Determine the [X, Y] coordinate at the center of the cell enclosing the given text.  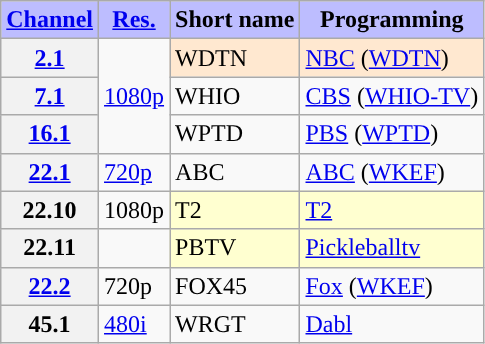
Programming [392, 20]
Fox (WKEF) [392, 286]
480i [134, 324]
22.2 [50, 286]
ABC (WKEF) [392, 172]
ABC [235, 172]
16.1 [50, 134]
22.11 [50, 248]
WDTN [235, 58]
PBTV [235, 248]
7.1 [50, 96]
Res. [134, 20]
WHIO [235, 96]
WRGT [235, 324]
WPTD [235, 134]
22.1 [50, 172]
Dabl [392, 324]
Pickleballtv [392, 248]
FOX45 [235, 286]
22.10 [50, 210]
Channel [50, 20]
PBS (WPTD) [392, 134]
2.1 [50, 58]
CBS (WHIO-TV) [392, 96]
45.1 [50, 324]
Short name [235, 20]
NBC (WDTN) [392, 58]
